Find where the given text appears and provide that cell's center as (X, Y) coordinate. 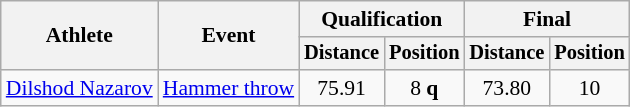
Hammer throw (228, 88)
Event (228, 36)
Qualification (382, 19)
8 q (424, 88)
Dilshod Nazarov (80, 88)
Athlete (80, 36)
73.80 (506, 88)
Final (546, 19)
10 (589, 88)
75.91 (342, 88)
